Output the [x, y] coordinate of the center of the cell containing the given text.  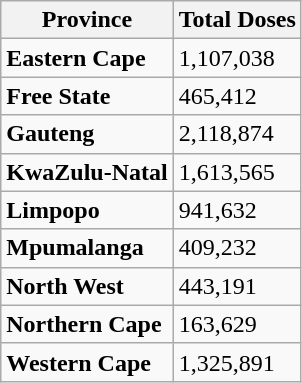
Province [87, 20]
Total Doses [237, 20]
Western Cape [87, 362]
North West [87, 286]
KwaZulu-Natal [87, 172]
941,632 [237, 210]
Mpumalanga [87, 248]
Eastern Cape [87, 58]
1,613,565 [237, 172]
Northern Cape [87, 324]
163,629 [237, 324]
Free State [87, 96]
1,107,038 [237, 58]
2,118,874 [237, 134]
465,412 [237, 96]
443,191 [237, 286]
Limpopo [87, 210]
Gauteng [87, 134]
409,232 [237, 248]
1,325,891 [237, 362]
